Determine the [X, Y] coordinate at the center of the cell enclosing the given text.  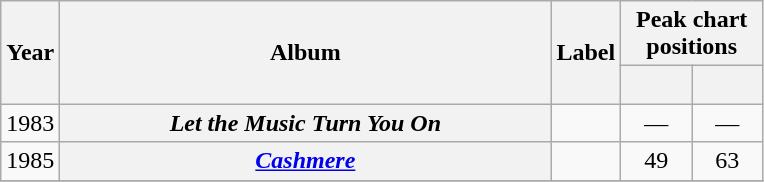
63 [728, 161]
49 [656, 161]
1985 [30, 161]
Cashmere [306, 161]
Peak chart positions [692, 34]
Year [30, 52]
Label [586, 52]
Album [306, 52]
Let the Music Turn You On [306, 123]
1983 [30, 123]
